Search for the cell housing the specified text and yield its [x, y] center coordinate. 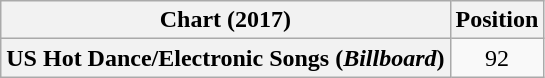
US Hot Dance/Electronic Songs (Billboard) [226, 58]
92 [497, 58]
Position [497, 20]
Chart (2017) [226, 20]
